From the cell containing the given text, extract its center point as [X, Y] coordinate. 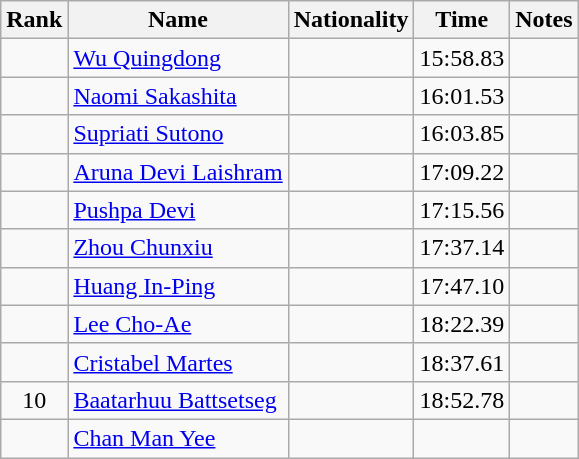
18:52.78 [462, 400]
17:47.10 [462, 286]
Baatarhuu Battsetseg [178, 400]
15:58.83 [462, 58]
18:37.61 [462, 362]
Pushpa Devi [178, 210]
17:15.56 [462, 210]
Name [178, 20]
Time [462, 20]
Nationality [351, 20]
17:09.22 [462, 172]
Huang In-Ping [178, 286]
10 [34, 400]
Naomi Sakashita [178, 96]
Wu Quingdong [178, 58]
Notes [544, 20]
Lee Cho-Ae [178, 324]
Chan Man Yee [178, 438]
17:37.14 [462, 248]
Zhou Chunxiu [178, 248]
Rank [34, 20]
Supriati Sutono [178, 134]
16:03.85 [462, 134]
18:22.39 [462, 324]
Aruna Devi Laishram [178, 172]
Cristabel Martes [178, 362]
16:01.53 [462, 96]
